For the text-containing cell, return its midpoint in (X, Y) coordinate format. 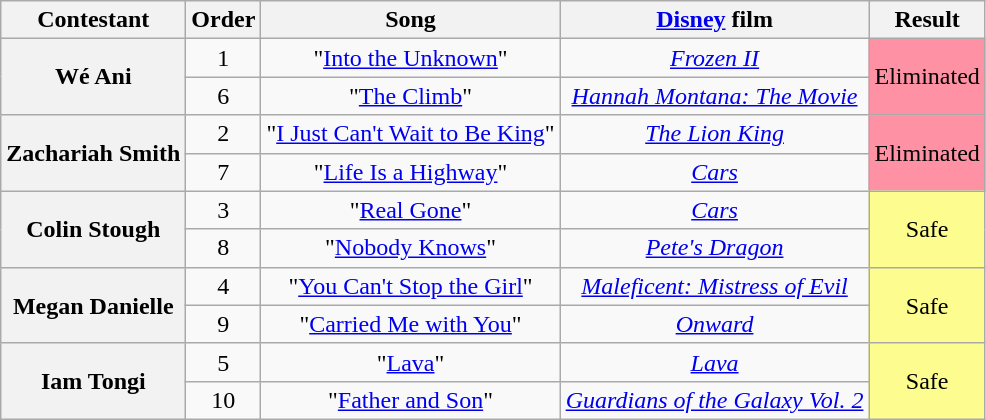
Result (927, 20)
Zachariah Smith (94, 153)
Hannah Montana: The Movie (714, 96)
Colin Stough (94, 229)
"Lava" (410, 362)
Iam Tongi (94, 381)
2 (224, 134)
"Carried Me with You" (410, 324)
Wé Ani (94, 77)
Guardians of the Galaxy Vol. 2 (714, 400)
The Lion King (714, 134)
Onward (714, 324)
1 (224, 58)
"Real Gone" (410, 210)
5 (224, 362)
Disney film (714, 20)
"Into the Unknown" (410, 58)
Song (410, 20)
"The Climb" (410, 96)
9 (224, 324)
8 (224, 248)
10 (224, 400)
"Nobody Knows" (410, 248)
Maleficent: Mistress of Evil (714, 286)
4 (224, 286)
Contestant (94, 20)
"Life Is a Highway" (410, 172)
"I Just Can't Wait to Be King" (410, 134)
Lava (714, 362)
Order (224, 20)
"Father and Son" (410, 400)
3 (224, 210)
Pete's Dragon (714, 248)
Megan Danielle (94, 305)
Frozen II (714, 58)
"You Can't Stop the Girl" (410, 286)
7 (224, 172)
6 (224, 96)
